From the cell containing the given text, extract its center point as (x, y) coordinate. 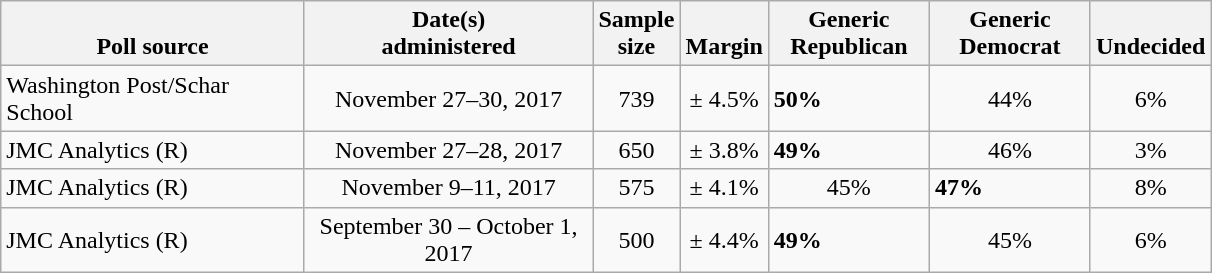
November 9–11, 2017 (448, 188)
44% (1010, 98)
November 27–28, 2017 (448, 150)
739 (636, 98)
575 (636, 188)
650 (636, 150)
500 (636, 240)
Undecided (1150, 34)
Date(s)administered (448, 34)
± 4.1% (724, 188)
Poll source (153, 34)
3% (1150, 150)
± 3.8% (724, 150)
47% (1010, 188)
8% (1150, 188)
50% (848, 98)
GenericRepublican (848, 34)
Margin (724, 34)
Samplesize (636, 34)
46% (1010, 150)
± 4.5% (724, 98)
GenericDemocrat (1010, 34)
± 4.4% (724, 240)
November 27–30, 2017 (448, 98)
Washington Post/Schar School (153, 98)
September 30 – October 1, 2017 (448, 240)
